Find where the given text appears and provide that cell's center as (x, y) coordinate. 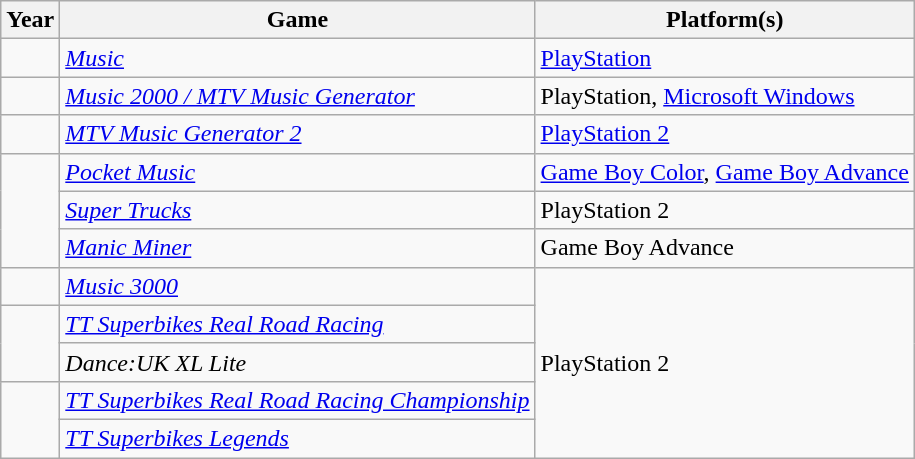
Platform(s) (724, 20)
TT Superbikes Legends (298, 438)
Pocket Music (298, 172)
Game (298, 20)
Music 3000 (298, 286)
Game Boy Advance (724, 248)
PlayStation, Microsoft Windows (724, 96)
Manic Miner (298, 248)
Music (298, 58)
Super Trucks (298, 210)
MTV Music Generator 2 (298, 134)
Music 2000 / MTV Music Generator (298, 96)
Year (30, 20)
Dance:UK XL Lite (298, 362)
PlayStation (724, 58)
Game Boy Color, Game Boy Advance (724, 172)
TT Superbikes Real Road Racing Championship (298, 400)
TT Superbikes Real Road Racing (298, 324)
